From the cell containing the given text, extract its center point as [X, Y] coordinate. 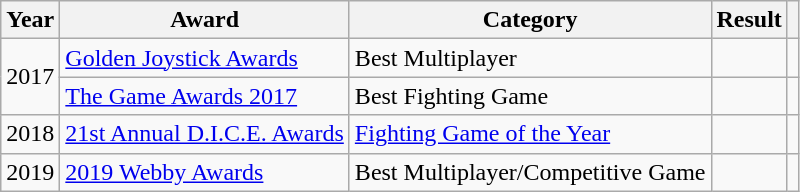
Best Multiplayer [530, 58]
Year [30, 20]
2018 [30, 134]
Category [530, 20]
Fighting Game of the Year [530, 134]
Best Multiplayer/Competitive Game [530, 172]
The Game Awards 2017 [205, 96]
Golden Joystick Awards [205, 58]
Award [205, 20]
21st Annual D.I.C.E. Awards [205, 134]
Result [749, 20]
2019 Webby Awards [205, 172]
2019 [30, 172]
2017 [30, 77]
Best Fighting Game [530, 96]
